Find where the given text appears and provide that cell's center as [X, Y] coordinate. 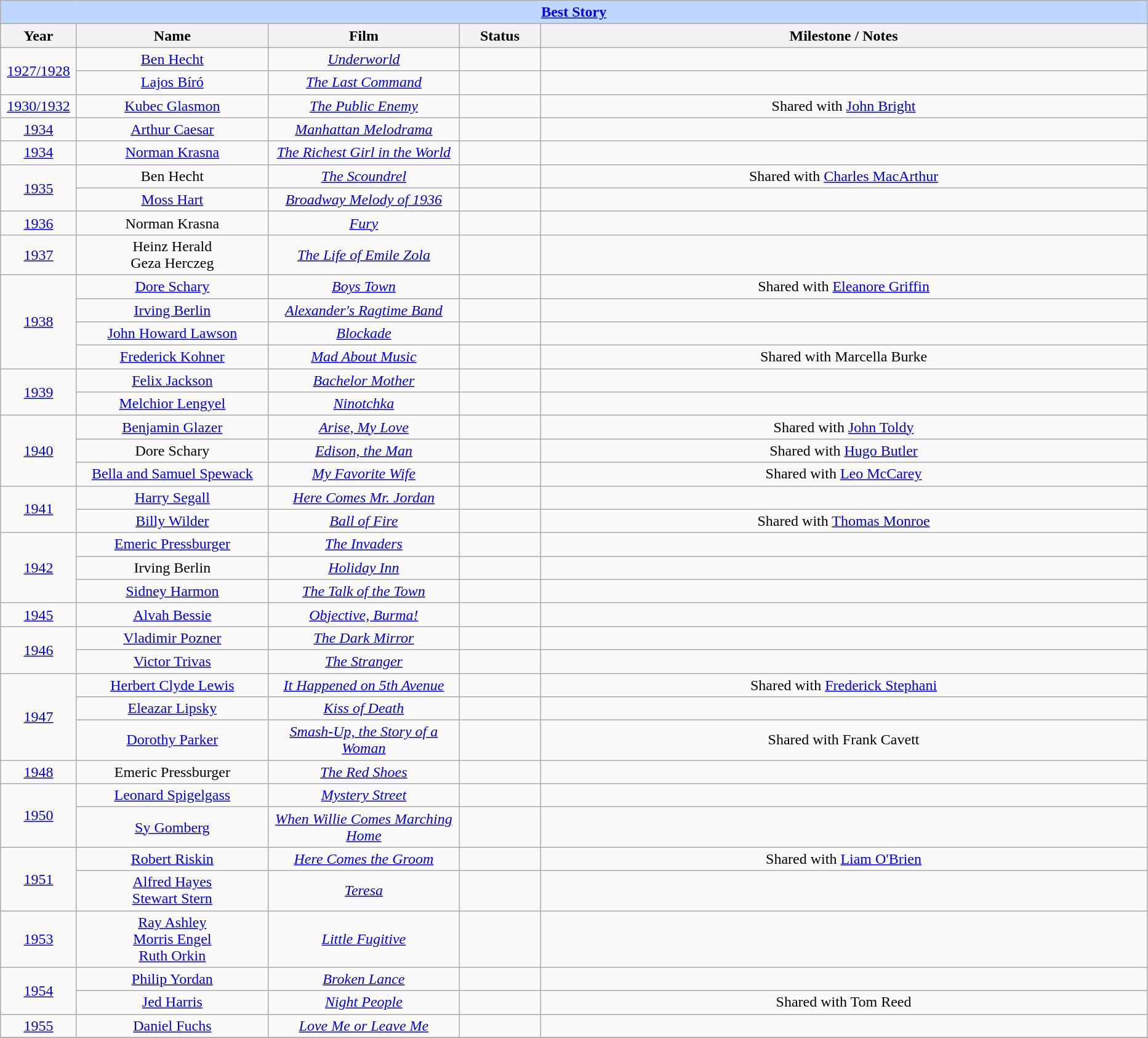
Leonard Spigelgass [172, 795]
Year [39, 36]
Shared with Thomas Monroe [844, 521]
The Scoundrel [363, 176]
Ninotchka [363, 404]
Alvah Bessie [172, 614]
My Favorite Wife [363, 474]
Dorothy Parker [172, 740]
Daniel Fuchs [172, 1026]
The Last Command [363, 82]
Arise, My Love [363, 427]
John Howard Lawson [172, 334]
Alexander's Ragtime Band [363, 310]
Ball of Fire [363, 521]
Holiday Inn [363, 568]
Edison, the Man [363, 451]
1947 [39, 717]
Lajos Bíró [172, 82]
Harry Segall [172, 497]
Shared with John Bright [844, 106]
Kubec Glasmon [172, 106]
Arthur Caesar [172, 129]
1938 [39, 321]
Moss Hart [172, 199]
Love Me or Leave Me [363, 1026]
The Life of Emile Zola [363, 255]
Underworld [363, 59]
Shared with Liam O'Brien [844, 859]
Shared with Frederick Stephani [844, 685]
Billy Wilder [172, 521]
Boys Town [363, 286]
1935 [39, 188]
The Dark Mirror [363, 638]
Kiss of Death [363, 709]
1940 [39, 451]
Jed Harris [172, 1002]
Shared with Frank Cavett [844, 740]
Film [363, 36]
Sidney Harmon [172, 591]
The Stranger [363, 661]
Robert Riskin [172, 859]
Objective, Burma! [363, 614]
The Public Enemy [363, 106]
1953 [39, 939]
Broadway Melody of 1936 [363, 199]
The Richest Girl in the World [363, 153]
The Talk of the Town [363, 591]
Mad About Music [363, 357]
Felix Jackson [172, 380]
Melchior Lengyel [172, 404]
Best Story [574, 12]
1941 [39, 509]
Bella and Samuel Spewack [172, 474]
1950 [39, 815]
1942 [39, 568]
1927/1928 [39, 71]
Shared with Eleanore Griffin [844, 286]
Philip Yordan [172, 979]
Smash-Up, the Story of a Woman [363, 740]
Here Comes the Groom [363, 859]
1951 [39, 879]
When Willie Comes Marching Home [363, 827]
Eleazar Lipsky [172, 709]
1945 [39, 614]
Frederick Kohner [172, 357]
The Invaders [363, 544]
1954 [39, 991]
1939 [39, 392]
1936 [39, 223]
Milestone / Notes [844, 36]
Shared with Leo McCarey [844, 474]
Mystery Street [363, 795]
Name [172, 36]
Shared with Marcella Burke [844, 357]
Here Comes Mr. Jordan [363, 497]
Fury [363, 223]
Alfred HayesStewart Stern [172, 890]
It Happened on 5th Avenue [363, 685]
Manhattan Melodrama [363, 129]
1948 [39, 772]
Victor Trivas [172, 661]
1955 [39, 1026]
Blockade [363, 334]
Benjamin Glazer [172, 427]
Shared with Tom Reed [844, 1002]
Teresa [363, 890]
Broken Lance [363, 979]
Herbert Clyde Lewis [172, 685]
Shared with Hugo Butler [844, 451]
1946 [39, 650]
Shared with Charles MacArthur [844, 176]
Bachelor Mother [363, 380]
Heinz HeraldGeza Herczeg [172, 255]
Night People [363, 1002]
1937 [39, 255]
Vladimir Pozner [172, 638]
Sy Gomberg [172, 827]
Little Fugitive [363, 939]
Ray AshleyMorris EngelRuth Orkin [172, 939]
Status [500, 36]
1930/1932 [39, 106]
Shared with John Toldy [844, 427]
The Red Shoes [363, 772]
